From the cell containing the given text, extract its center point as [X, Y] coordinate. 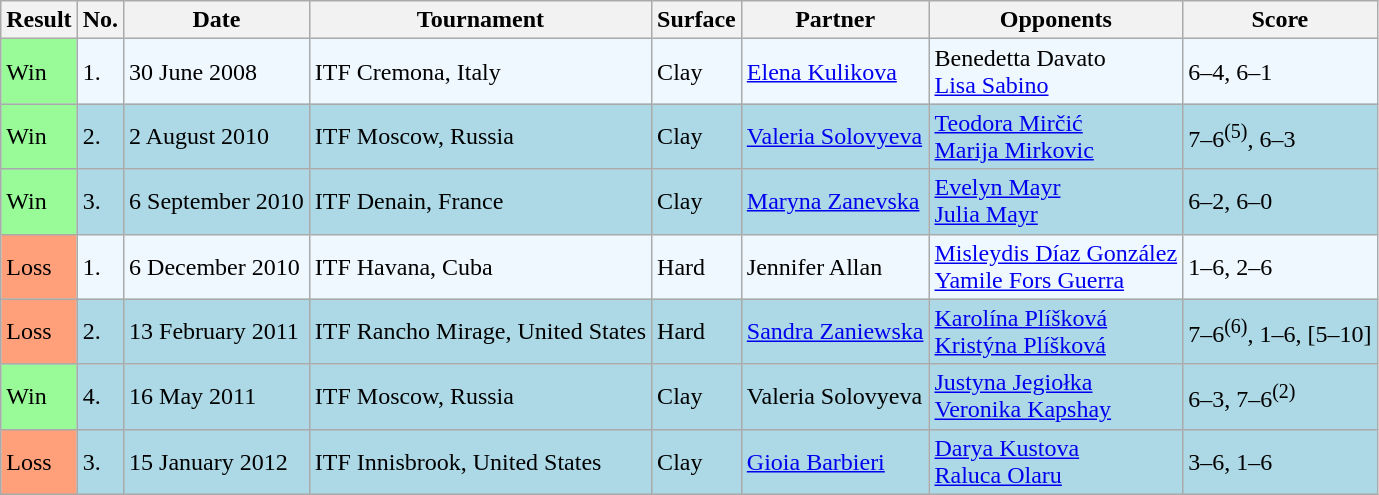
6–4, 6–1 [1280, 72]
13 February 2011 [217, 332]
4. [100, 396]
ITF Denain, France [480, 202]
15 January 2012 [217, 462]
1–6, 2–6 [1280, 266]
Misleydis Díaz González Yamile Fors Guerra [1056, 266]
Score [1280, 20]
30 June 2008 [217, 72]
Result [39, 20]
ITF Innisbrook, United States [480, 462]
6–2, 6–0 [1280, 202]
ITF Rancho Mirage, United States [480, 332]
Teodora Mirčić Marija Mirkovic [1056, 136]
ITF Cremona, Italy [480, 72]
3–6, 1–6 [1280, 462]
Benedetta Davato Lisa Sabino [1056, 72]
6–3, 7–6(2) [1280, 396]
6 December 2010 [217, 266]
Sandra Zaniewska [835, 332]
Surface [697, 20]
Partner [835, 20]
Karolína Plíšková Kristýna Plíšková [1056, 332]
ITF Havana, Cuba [480, 266]
Jennifer Allan [835, 266]
Date [217, 20]
2 August 2010 [217, 136]
Elena Kulikova [835, 72]
Darya Kustova Raluca Olaru [1056, 462]
No. [100, 20]
Tournament [480, 20]
6 September 2010 [217, 202]
Maryna Zanevska [835, 202]
7–6(5), 6–3 [1280, 136]
16 May 2011 [217, 396]
Evelyn Mayr Julia Mayr [1056, 202]
Gioia Barbieri [835, 462]
Opponents [1056, 20]
7–6(6), 1–6, [5–10] [1280, 332]
Justyna Jegiołka Veronika Kapshay [1056, 396]
